Return the (x, y) coordinate for the center point of the cell that contains the specified text.  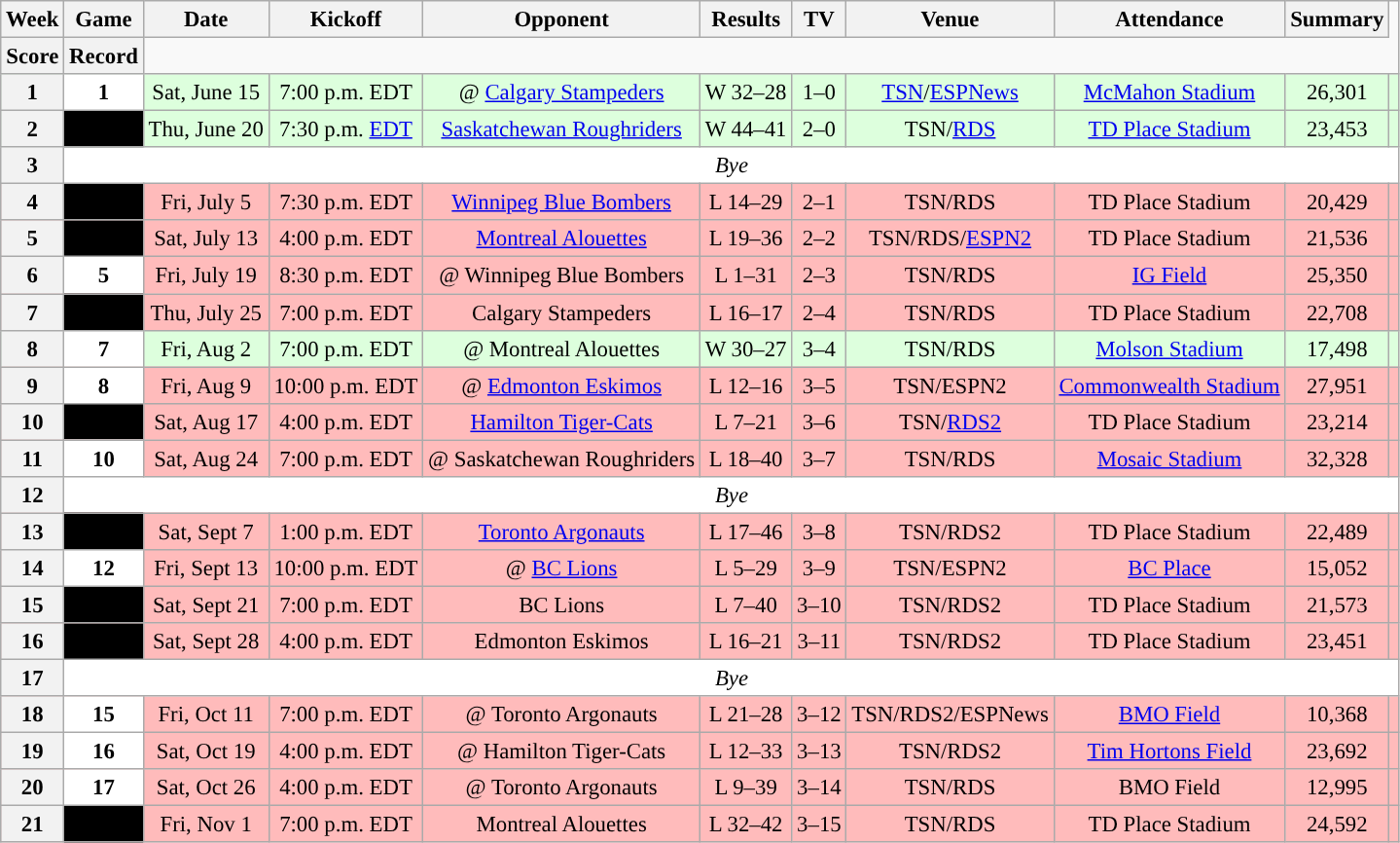
Saskatchewan Roughriders (562, 129)
Molson Stadium (1169, 348)
23,453 (1337, 129)
3–6 (819, 421)
3–14 (819, 788)
2–2 (819, 238)
Fri, July 19 (206, 275)
L 16–17 (745, 312)
Fri, July 5 (206, 202)
@ Winnipeg Blue Bombers (562, 275)
Sat, Sept 7 (206, 531)
8:30 p.m. EDT (346, 275)
3–11 (819, 641)
Winnipeg Blue Bombers (562, 202)
2–4 (819, 312)
19 (33, 751)
2–0 (819, 129)
15,052 (1337, 568)
Sat, Aug 17 (206, 421)
L 21–28 (745, 715)
BC Place (1169, 568)
TSN/RDS/ESPN2 (950, 238)
2–1 (819, 202)
3–4 (819, 348)
L 32–42 (745, 825)
1–0 (819, 92)
3–10 (819, 605)
TSN/ESPNews (950, 92)
3–9 (819, 568)
Edmonton Eskimos (562, 641)
Sat, Sept 28 (206, 641)
21,536 (1337, 238)
L 9–39 (745, 788)
3–12 (819, 715)
Sat, June 15 (206, 92)
Hamilton Tiger-Cats (562, 421)
L 7–21 (745, 421)
Toronto Argonauts (562, 531)
Tim Hortons Field (1169, 751)
3–5 (819, 385)
Mosaic Stadium (1169, 458)
L 18–40 (745, 458)
Date (206, 19)
Sat, Aug 24 (206, 458)
BC Lions (562, 605)
21 (33, 825)
23,692 (1337, 751)
TV (819, 19)
Fri, Sept 13 (206, 568)
L 7–40 (745, 605)
W 32–28 (745, 92)
McMahon Stadium (1169, 92)
L 1–31 (745, 275)
IG Field (1169, 275)
TSN/RDS2/ESPNews (950, 715)
21,573 (1337, 605)
@ Saskatchewan Roughriders (562, 458)
L 16–21 (745, 641)
@ BC Lions (562, 568)
Fri, Aug 2 (206, 348)
@ Edmonton Eskimos (562, 385)
L 14–29 (745, 202)
Kickoff (346, 19)
L 5–29 (745, 568)
Sat, July 13 (206, 238)
@ Calgary Stampeders (562, 92)
W 44–41 (745, 129)
3–13 (819, 751)
17,498 (1337, 348)
W 30–27 (745, 348)
2–3 (819, 275)
Results (745, 19)
Game (103, 19)
Summary (1337, 19)
27,951 (1337, 385)
Sat, Sept 21 (206, 605)
L 12–16 (745, 385)
10,368 (1337, 715)
Score (33, 56)
23,214 (1337, 421)
Fri, Nov 1 (206, 825)
3–7 (819, 458)
Fri, Aug 9 (206, 385)
12,995 (1337, 788)
32,328 (1337, 458)
Sat, Oct 26 (206, 788)
22,489 (1337, 531)
1:00 p.m. EDT (346, 531)
3–8 (819, 531)
Attendance (1169, 19)
L 19–36 (745, 238)
Venue (950, 19)
Calgary Stampeders (562, 312)
Commonwealth Stadium (1169, 385)
Week (33, 19)
22,708 (1337, 312)
20,429 (1337, 202)
Record (103, 56)
20 (33, 788)
Opponent (562, 19)
24,592 (1337, 825)
L 12–33 (745, 751)
L 17–46 (745, 531)
Thu, July 25 (206, 312)
Sat, Oct 19 (206, 751)
3–15 (819, 825)
23,451 (1337, 641)
Thu, June 20 (206, 129)
25,350 (1337, 275)
@ Montreal Alouettes (562, 348)
@ Hamilton Tiger-Cats (562, 751)
Fri, Oct 11 (206, 715)
26,301 (1337, 92)
